Extract the [X, Y] coordinate from the center of the cell holding the provided text.  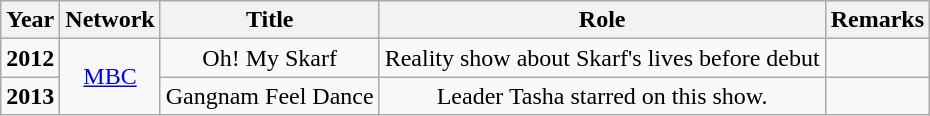
Title [270, 20]
Gangnam Feel Dance [270, 96]
2012 [30, 58]
Reality show about Skarf's lives before debut [602, 58]
Network [110, 20]
Year [30, 20]
Remarks [877, 20]
Oh! My Skarf [270, 58]
MBC [110, 77]
Role [602, 20]
Leader Tasha starred on this show. [602, 96]
2013 [30, 96]
